From the cell containing the given text, extract its center point as [X, Y] coordinate. 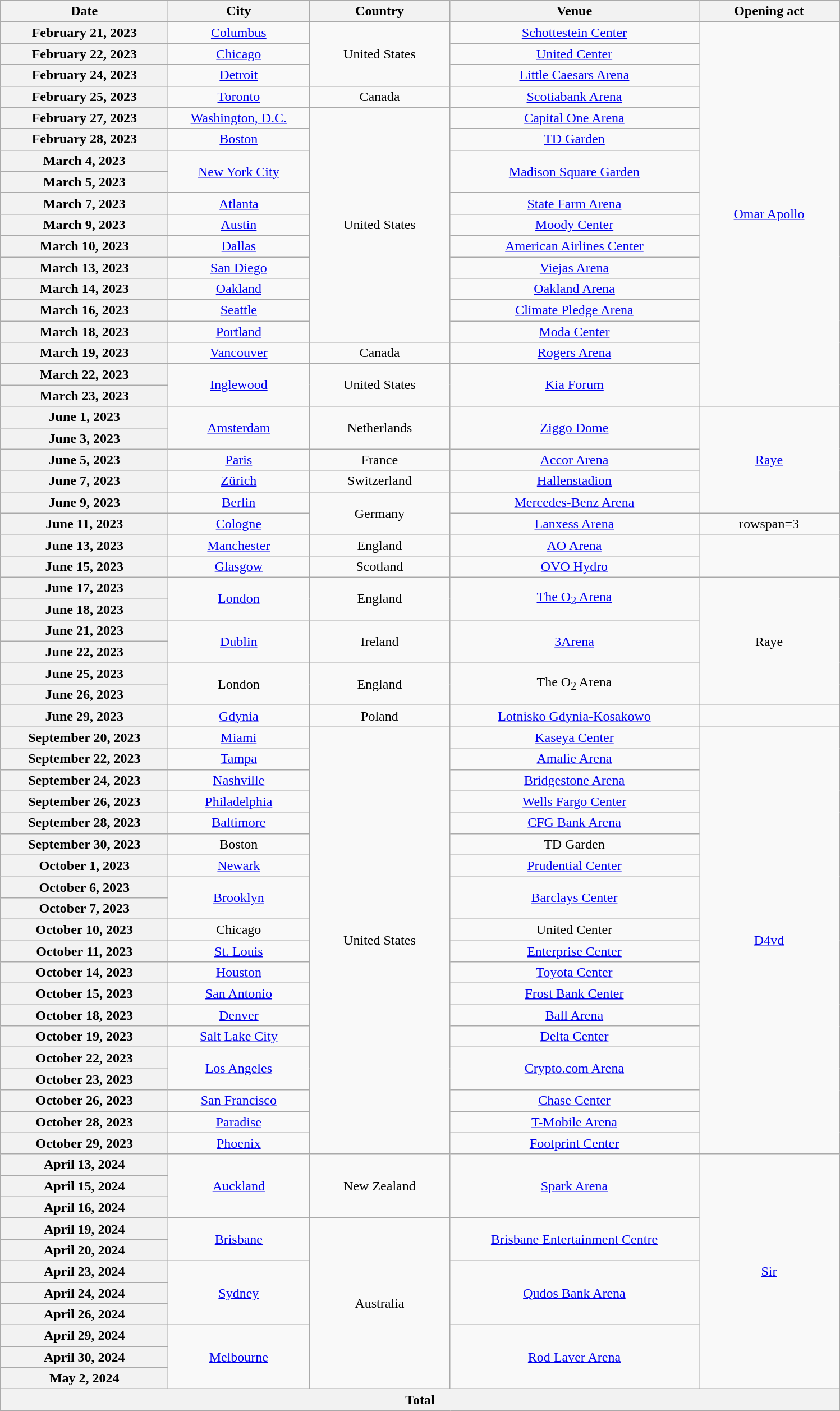
rowspan=3 [769, 524]
Melbourne [239, 1357]
Berlin [239, 502]
October 1, 2023 [84, 865]
Accor Arena [575, 460]
Total [420, 1400]
April 26, 2024 [84, 1314]
Poland [379, 716]
March 4, 2023 [84, 161]
September 24, 2023 [84, 780]
Ziggo Dome [575, 428]
April 20, 2024 [84, 1250]
San Francisco [239, 1101]
3Arena [575, 642]
September 22, 2023 [84, 759]
October 15, 2023 [84, 994]
February 22, 2023 [84, 54]
Australia [379, 1303]
Nashville [239, 780]
Country [379, 11]
October 11, 2023 [84, 951]
Omar Apollo [769, 214]
San Diego [239, 268]
March 22, 2023 [84, 374]
October 7, 2023 [84, 908]
February 21, 2023 [84, 33]
Spark Arena [575, 1186]
June 15, 2023 [84, 566]
Dallas [239, 246]
Zürich [239, 481]
February 28, 2023 [84, 139]
Crypto.com Arena [575, 1069]
Cologne [239, 524]
Auckland [239, 1186]
Scotiabank Arena [575, 97]
Paris [239, 460]
Washington, D.C. [239, 118]
Delta Center [575, 1037]
June 9, 2023 [84, 502]
Germany [379, 513]
March 14, 2023 [84, 289]
Toyota Center [575, 973]
Amsterdam [239, 428]
City [239, 11]
June 29, 2023 [84, 716]
March 13, 2023 [84, 268]
Detroit [239, 75]
October 23, 2023 [84, 1079]
June 1, 2023 [84, 417]
Los Angeles [239, 1069]
March 18, 2023 [84, 332]
April 23, 2024 [84, 1271]
Rod Laver Arena [575, 1357]
Qudos Bank Arena [575, 1293]
Moda Center [575, 332]
April 13, 2024 [84, 1165]
Chase Center [575, 1101]
September 28, 2023 [84, 823]
Ball Arena [575, 1015]
June 18, 2023 [84, 609]
April 15, 2024 [84, 1186]
Baltimore [239, 823]
Kaseya Center [575, 737]
Miami [239, 737]
Capital One Arena [575, 118]
Ireland [379, 642]
Atlanta [239, 203]
June 13, 2023 [84, 545]
February 24, 2023 [84, 75]
New York City [239, 171]
D4vd [769, 941]
March 7, 2023 [84, 203]
June 3, 2023 [84, 438]
American Airlines Center [575, 246]
Philadelphia [239, 801]
Salt Lake City [239, 1037]
April 30, 2024 [84, 1357]
Opening act [769, 11]
Sir [769, 1272]
Enterprise Center [575, 951]
Hallenstadion [575, 481]
October 29, 2023 [84, 1143]
Denver [239, 1015]
September 26, 2023 [84, 801]
October 14, 2023 [84, 973]
October 19, 2023 [84, 1037]
Switzerland [379, 481]
Sydney [239, 1293]
Houston [239, 973]
March 9, 2023 [84, 225]
Barclays Center [575, 897]
Venue [575, 11]
Vancouver [239, 353]
June 22, 2023 [84, 652]
France [379, 460]
Paradise [239, 1122]
Brisbane Entertainment Centre [575, 1239]
May 2, 2024 [84, 1378]
New Zealand [379, 1186]
February 27, 2023 [84, 118]
Bridgestone Arena [575, 780]
Schottestein Center [575, 33]
San Antonio [239, 994]
Oakland [239, 289]
Rogers Arena [575, 353]
Manchester [239, 545]
Lanxess Arena [575, 524]
Scotland [379, 566]
Dublin [239, 642]
March 23, 2023 [84, 396]
June 11, 2023 [84, 524]
Phoenix [239, 1143]
Viejas Arena [575, 268]
Date [84, 11]
Footprint Center [575, 1143]
Amalie Arena [575, 759]
Moody Center [575, 225]
March 10, 2023 [84, 246]
October 6, 2023 [84, 887]
February 25, 2023 [84, 97]
Kia Forum [575, 385]
June 21, 2023 [84, 631]
October 10, 2023 [84, 929]
Columbus [239, 33]
State Farm Arena [575, 203]
September 20, 2023 [84, 737]
OVO Hydro [575, 566]
Wells Fargo Center [575, 801]
April 29, 2024 [84, 1336]
St. Louis [239, 951]
Frost Bank Center [575, 994]
Madison Square Garden [575, 171]
June 5, 2023 [84, 460]
March 19, 2023 [84, 353]
October 18, 2023 [84, 1015]
Glasgow [239, 566]
June 7, 2023 [84, 481]
Prudential Center [575, 865]
Mercedes-Benz Arena [575, 502]
Gdynia [239, 716]
March 16, 2023 [84, 310]
October 26, 2023 [84, 1101]
Brooklyn [239, 897]
Little Caesars Arena [575, 75]
April 16, 2024 [84, 1207]
Toronto [239, 97]
T-Mobile Arena [575, 1122]
September 30, 2023 [84, 844]
April 24, 2024 [84, 1293]
Tampa [239, 759]
Seattle [239, 310]
October 28, 2023 [84, 1122]
Inglewood [239, 385]
Newark [239, 865]
Oakland Arena [575, 289]
CFG Bank Arena [575, 823]
April 19, 2024 [84, 1229]
June 25, 2023 [84, 674]
March 5, 2023 [84, 182]
October 22, 2023 [84, 1058]
June 17, 2023 [84, 588]
Lotnisko Gdynia-Kosakowo [575, 716]
June 26, 2023 [84, 695]
Climate Pledge Arena [575, 310]
Netherlands [379, 428]
Portland [239, 332]
Austin [239, 225]
AO Arena [575, 545]
Brisbane [239, 1239]
